Pinpoint the cell where the given text exists, returning its [x, y] midpoint coordinate. 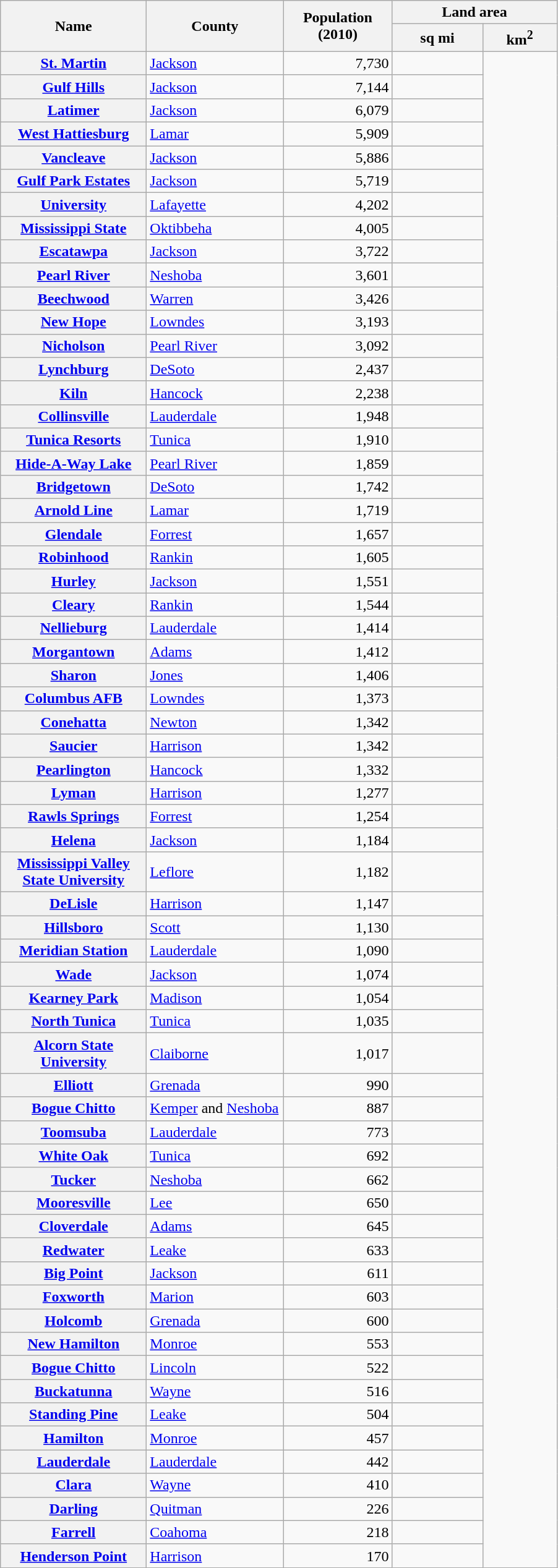
1,074 [338, 974]
DeLisle [74, 904]
522 [338, 1368]
St. Martin [74, 63]
Rawls Springs [74, 816]
1,184 [338, 840]
457 [338, 1438]
Kemper and Neshoba [215, 1109]
1,130 [338, 927]
887 [338, 1109]
5,909 [338, 134]
Beechwood [74, 299]
773 [338, 1132]
White Oak [74, 1156]
New Hamilton [74, 1344]
Elliott [74, 1085]
Cleary [74, 605]
Oktibbeha [215, 228]
218 [338, 1532]
Henderson Point [74, 1556]
Tucker [74, 1179]
6,079 [338, 110]
600 [338, 1321]
Land area [474, 12]
Darling [74, 1509]
4,005 [338, 228]
Lafayette [215, 205]
Mississippi State [74, 228]
Big Point [74, 1273]
Helena [74, 840]
611 [338, 1273]
Hide-A-Way Lake [74, 463]
Jones [215, 675]
Newton [215, 722]
2,238 [338, 393]
633 [338, 1250]
Conehatta [74, 722]
Warren [215, 299]
650 [338, 1203]
692 [338, 1156]
Hurley [74, 581]
Marion [215, 1297]
226 [338, 1509]
Lincoln [215, 1368]
Buckatunna [74, 1391]
Coahoma [215, 1532]
Columbus AFB [74, 699]
1,719 [338, 511]
Tunica Resorts [74, 440]
410 [338, 1485]
Population (2010) [338, 26]
3,193 [338, 322]
1,017 [338, 1054]
Redwater [74, 1250]
603 [338, 1297]
Collinsville [74, 416]
4,202 [338, 205]
Madison [215, 998]
1,182 [338, 872]
662 [338, 1179]
Kearney Park [74, 998]
1,605 [338, 558]
1,412 [338, 652]
504 [338, 1415]
1,035 [338, 1021]
Lynchburg [74, 369]
1,910 [338, 440]
7,144 [338, 87]
1,277 [338, 793]
Pearlington [74, 769]
Arnold Line [74, 511]
West Hattiesburg [74, 134]
Wade [74, 974]
Standing Pine [74, 1415]
Hamilton [74, 1438]
1,742 [338, 487]
New Hope [74, 322]
Nellieburg [74, 628]
Cloverdale [74, 1226]
1,948 [338, 416]
Nicholson [74, 346]
645 [338, 1226]
Escatawpa [74, 252]
1,406 [338, 675]
Clara [74, 1485]
3,092 [338, 346]
3,722 [338, 252]
516 [338, 1391]
Lee [215, 1203]
Kiln [74, 393]
sq mi [437, 38]
1,332 [338, 769]
Robinhood [74, 558]
1,373 [338, 699]
170 [338, 1556]
3,426 [338, 299]
Holcomb [74, 1321]
North Tunica [74, 1021]
Alcorn State University [74, 1054]
1,414 [338, 628]
Hillsboro [74, 927]
Lyman [74, 793]
2,437 [338, 369]
Glendale [74, 534]
km2 [520, 38]
Gulf Park Estates [74, 181]
Foxworth [74, 1297]
7,730 [338, 63]
Morgantown [74, 652]
Meridian Station [74, 951]
Mississippi Valley State University [74, 872]
Farrell [74, 1532]
Bridgetown [74, 487]
University [74, 205]
Saucier [74, 746]
Vancleave [74, 158]
5,719 [338, 181]
1,859 [338, 463]
Sharon [74, 675]
1,551 [338, 581]
553 [338, 1344]
Leflore [215, 872]
1,544 [338, 605]
1,054 [338, 998]
1,254 [338, 816]
Mooresville [74, 1203]
Gulf Hills [74, 87]
Claiborne [215, 1054]
Scott [215, 927]
1,657 [338, 534]
Name [74, 26]
1,090 [338, 951]
3,601 [338, 275]
1,147 [338, 904]
Latimer [74, 110]
Toomsuba [74, 1132]
Quitman [215, 1509]
442 [338, 1462]
990 [338, 1085]
5,886 [338, 158]
County [215, 26]
